Provide the [X, Y] coordinate of the cell's center where the given text is located.  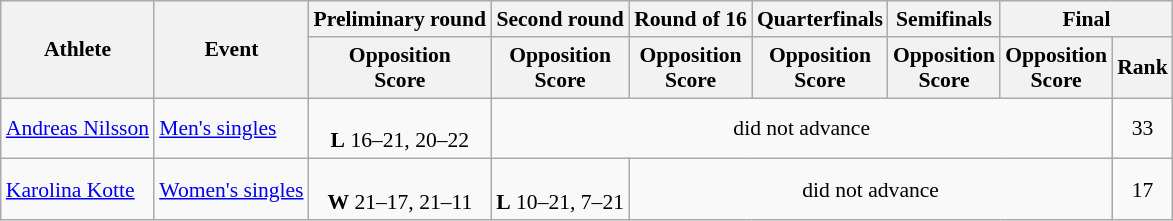
Quarterfinals [820, 19]
W 21–17, 21–11 [400, 190]
Round of 16 [690, 19]
Karolina Kotte [78, 190]
Final [1086, 19]
Semifinals [944, 19]
L 10–21, 7–21 [560, 190]
Andreas Nilsson [78, 128]
Athlete [78, 50]
Second round [560, 19]
Men's singles [231, 128]
Preliminary round [400, 19]
Women's singles [231, 190]
Event [231, 50]
Rank [1142, 68]
33 [1142, 128]
L 16–21, 20–22 [400, 128]
17 [1142, 190]
